Detect which cell encompasses the target text, then output its [x, y] center coordinate. 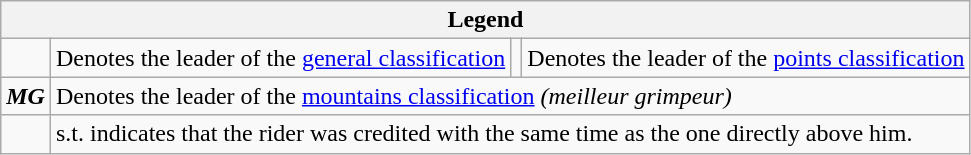
Denotes the leader of the general classification [280, 58]
Legend [486, 20]
Denotes the leader of the points classification [746, 58]
s.t. indicates that the rider was credited with the same time as the one directly above him. [510, 134]
Denotes the leader of the mountains classification (meilleur grimpeur) [510, 96]
MG [26, 96]
